Return the [X, Y] coordinate for the center point of the cell that contains the specified text.  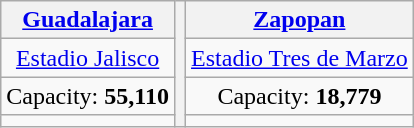
Estadio Tres de Marzo [300, 58]
Capacity: 55,110 [88, 96]
Guadalajara [88, 20]
Estadio Jalisco [88, 58]
Capacity: 18,779 [300, 96]
Zapopan [300, 20]
